Pinpoint the cell where the given text exists, returning its (x, y) midpoint coordinate. 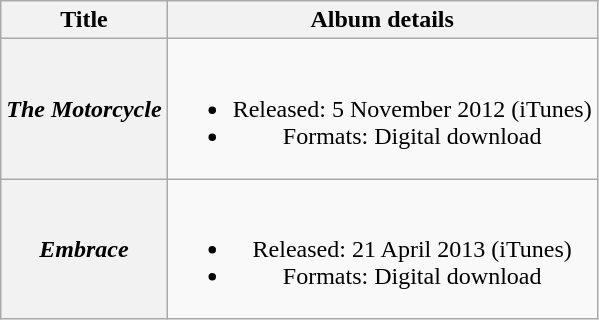
Released: 5 November 2012 (iTunes)Formats: Digital download (382, 109)
Embrace (84, 249)
Title (84, 20)
Album details (382, 20)
Released: 21 April 2013 (iTunes)Formats: Digital download (382, 249)
The Motorcycle (84, 109)
